Detect which cell encompasses the target text, then output its [X, Y] center coordinate. 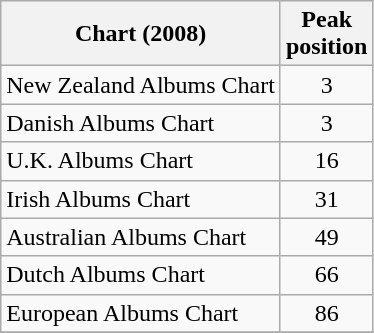
U.K. Albums Chart [141, 161]
Dutch Albums Chart [141, 275]
Peakposition [326, 34]
Irish Albums Chart [141, 199]
49 [326, 237]
66 [326, 275]
Australian Albums Chart [141, 237]
New Zealand Albums Chart [141, 85]
Chart (2008) [141, 34]
86 [326, 313]
16 [326, 161]
Danish Albums Chart [141, 123]
European Albums Chart [141, 313]
31 [326, 199]
